From the cell containing the given text, extract its center point as (X, Y) coordinate. 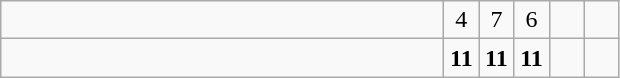
4 (462, 20)
7 (496, 20)
6 (532, 20)
